Scan for the cell matching the given text and deliver its (X, Y) coordinate at center. 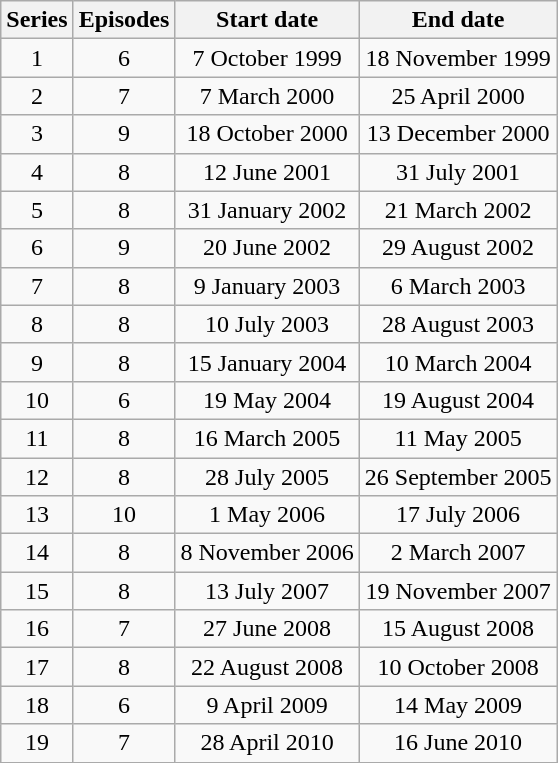
13 (37, 515)
15 (37, 591)
9 April 2009 (267, 705)
18 (37, 705)
8 November 2006 (267, 553)
16 March 2005 (267, 438)
Episodes (124, 20)
19 November 2007 (458, 591)
10 March 2004 (458, 362)
6 March 2003 (458, 286)
27 June 2008 (267, 629)
Start date (267, 20)
31 July 2001 (458, 172)
13 December 2000 (458, 134)
7 October 1999 (267, 58)
1 May 2006 (267, 515)
14 May 2009 (458, 705)
19 (37, 743)
14 (37, 553)
18 November 1999 (458, 58)
31 January 2002 (267, 210)
16 June 2010 (458, 743)
2 March 2007 (458, 553)
2 (37, 96)
9 January 2003 (267, 286)
19 May 2004 (267, 400)
End date (458, 20)
21 March 2002 (458, 210)
3 (37, 134)
12 June 2001 (267, 172)
13 July 2007 (267, 591)
20 June 2002 (267, 248)
Series (37, 20)
10 July 2003 (267, 324)
19 August 2004 (458, 400)
17 July 2006 (458, 515)
16 (37, 629)
25 April 2000 (458, 96)
4 (37, 172)
7 March 2000 (267, 96)
29 August 2002 (458, 248)
26 September 2005 (458, 477)
18 October 2000 (267, 134)
22 August 2008 (267, 667)
28 July 2005 (267, 477)
1 (37, 58)
12 (37, 477)
15 August 2008 (458, 629)
10 October 2008 (458, 667)
11 May 2005 (458, 438)
28 August 2003 (458, 324)
17 (37, 667)
15 January 2004 (267, 362)
11 (37, 438)
28 April 2010 (267, 743)
5 (37, 210)
